Scan for the cell matching the given text and deliver its (x, y) coordinate at center. 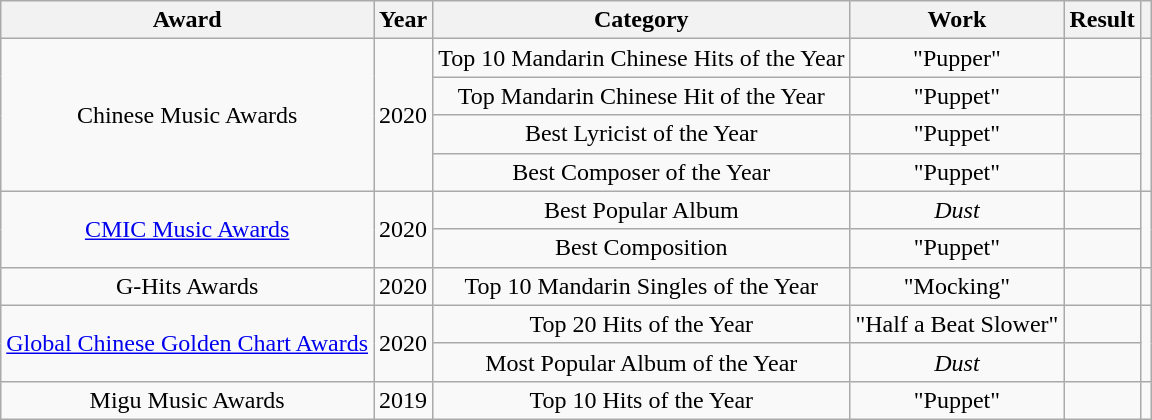
Top 20 Hits of the Year (642, 324)
Best Popular Album (642, 210)
Top 10 Hits of the Year (642, 400)
"Pupper" (957, 58)
Best Composer of the Year (642, 172)
CMIC Music Awards (188, 229)
Chinese Music Awards (188, 115)
Best Composition (642, 248)
G-Hits Awards (188, 286)
Work (957, 20)
Top Mandarin Chinese Hit of the Year (642, 96)
2019 (404, 400)
Best Lyricist of the Year (642, 134)
Migu Music Awards (188, 400)
"Half a Beat Slower" (957, 324)
Top 10 Mandarin Singles of the Year (642, 286)
"Mocking" (957, 286)
Year (404, 20)
Award (188, 20)
Result (1102, 20)
Most Popular Album of the Year (642, 362)
Category (642, 20)
Global Chinese Golden Chart Awards (188, 343)
Top 10 Mandarin Chinese Hits of the Year (642, 58)
